Detect which cell encompasses the target text, then output its [X, Y] center coordinate. 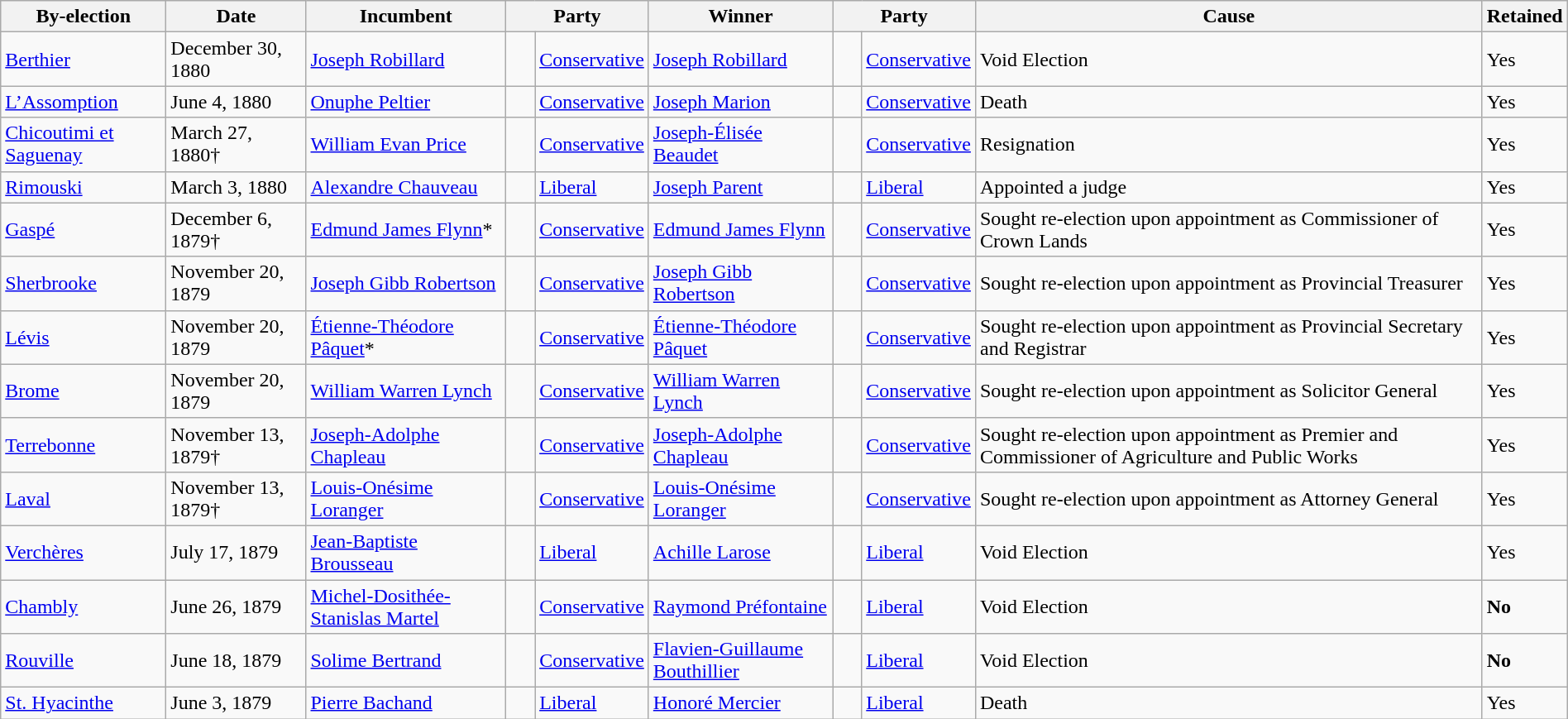
By-election [84, 17]
Brome [84, 391]
Sought re-election upon appointment as Attorney General [1229, 498]
Jean-Baptiste Brousseau [406, 553]
William Evan Price [406, 144]
Rimouski [84, 187]
Chicoutimi et Saguenay [84, 144]
Pierre Bachand [406, 703]
Lévis [84, 338]
Sought re-election upon appointment as Commissioner of Crown Lands [1229, 230]
Rouville [84, 660]
L’Assomption [84, 102]
Sought re-election upon appointment as Solicitor General [1229, 391]
St. Hyacinthe [84, 703]
Edmund James Flynn [740, 230]
Resignation [1229, 144]
July 17, 1879 [237, 553]
Laval [84, 498]
Date [237, 17]
Retained [1525, 17]
Chambly [84, 606]
Solime Bertrand [406, 660]
Étienne-Théodore Pâquet [740, 338]
Appointed a judge [1229, 187]
Berthier [84, 60]
Verchères [84, 553]
March 3, 1880 [237, 187]
Sought re-election upon appointment as Provincial Secretary and Registrar [1229, 338]
Edmund James Flynn* [406, 230]
Onuphe Peltier [406, 102]
June 3, 1879 [237, 703]
Winner [740, 17]
June 4, 1880 [237, 102]
Achille Larose [740, 553]
June 18, 1879 [237, 660]
June 26, 1879 [237, 606]
March 27, 1880† [237, 144]
December 6, 1879† [237, 230]
Raymond Préfontaine [740, 606]
Terrebonne [84, 445]
Alexandre Chauveau [406, 187]
Michel-Dosithée-Stanislas Martel [406, 606]
Sought re-election upon appointment as Premier and Commissioner of Agriculture and Public Works [1229, 445]
Incumbent [406, 17]
Honoré Mercier [740, 703]
Sherbrooke [84, 283]
Flavien-Guillaume Bouthillier [740, 660]
Étienne-Théodore Pâquet* [406, 338]
Gaspé [84, 230]
Joseph-Élisée Beaudet [740, 144]
Joseph Marion [740, 102]
Cause [1229, 17]
Joseph Parent [740, 187]
December 30, 1880 [237, 60]
Sought re-election upon appointment as Provincial Treasurer [1229, 283]
